Locate the cell with the specified text and output its [x, y] center coordinate. 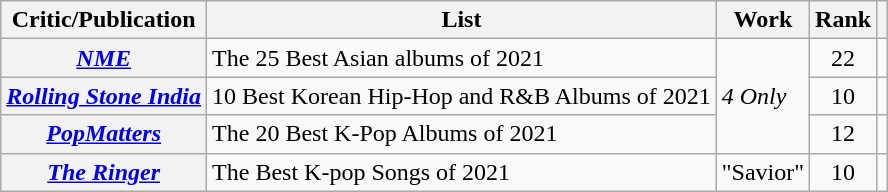
Work [762, 20]
12 [844, 134]
PopMatters [104, 134]
NME [104, 58]
10 Best Korean Hip-Hop and R&B Albums of 2021 [462, 96]
The 25 Best Asian albums of 2021 [462, 58]
Rank [844, 20]
The Ringer [104, 172]
4 Only [762, 96]
Rolling Stone India [104, 96]
List [462, 20]
The 20 Best K-Pop Albums of 2021 [462, 134]
"Savior" [762, 172]
The Best K-pop Songs of 2021 [462, 172]
Critic/Publication [104, 20]
22 [844, 58]
